Output the (x, y) coordinate of the center of the cell containing the given text.  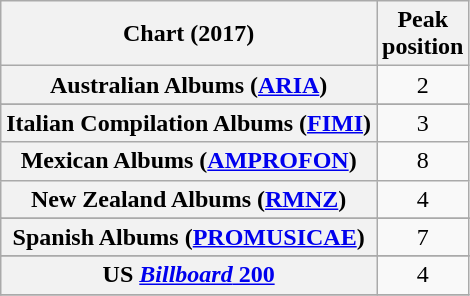
8 (423, 161)
Chart (2017) (189, 34)
New Zealand Albums (RMNZ) (189, 199)
Australian Albums (ARIA) (189, 85)
Spanish Albums (PROMUSICAE) (189, 237)
Peakposition (423, 34)
3 (423, 123)
US Billboard 200 (189, 275)
Mexican Albums (AMPROFON) (189, 161)
2 (423, 85)
Italian Compilation Albums (FIMI) (189, 123)
7 (423, 237)
